For the text-containing cell, return its midpoint in [X, Y] coordinate format. 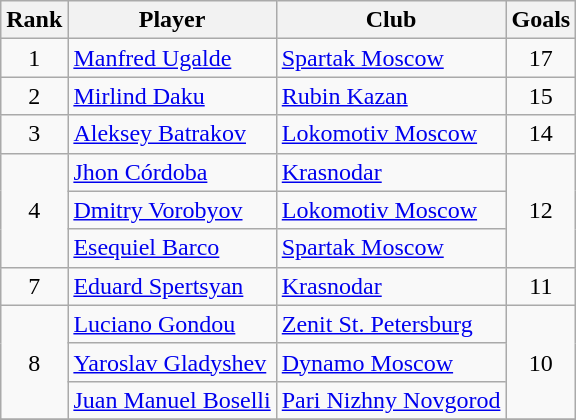
12 [541, 210]
Club [391, 20]
Esequiel Barco [172, 248]
Aleksey Batrakov [172, 134]
Manfred Ugalde [172, 58]
Jhon Córdoba [172, 172]
15 [541, 96]
Zenit St. Petersburg [391, 324]
Luciano Gondou [172, 324]
Goals [541, 20]
Eduard Spertsyan [172, 286]
10 [541, 362]
14 [541, 134]
Mirlind Daku [172, 96]
Juan Manuel Boselli [172, 400]
Dmitry Vorobyov [172, 210]
Yaroslav Gladyshev [172, 362]
1 [34, 58]
2 [34, 96]
3 [34, 134]
17 [541, 58]
Rubin Kazan [391, 96]
7 [34, 286]
4 [34, 210]
Player [172, 20]
Rank [34, 20]
11 [541, 286]
8 [34, 362]
Dynamo Moscow [391, 362]
Pari Nizhny Novgorod [391, 400]
